Return [X, Y] of the center of cell containing provided text 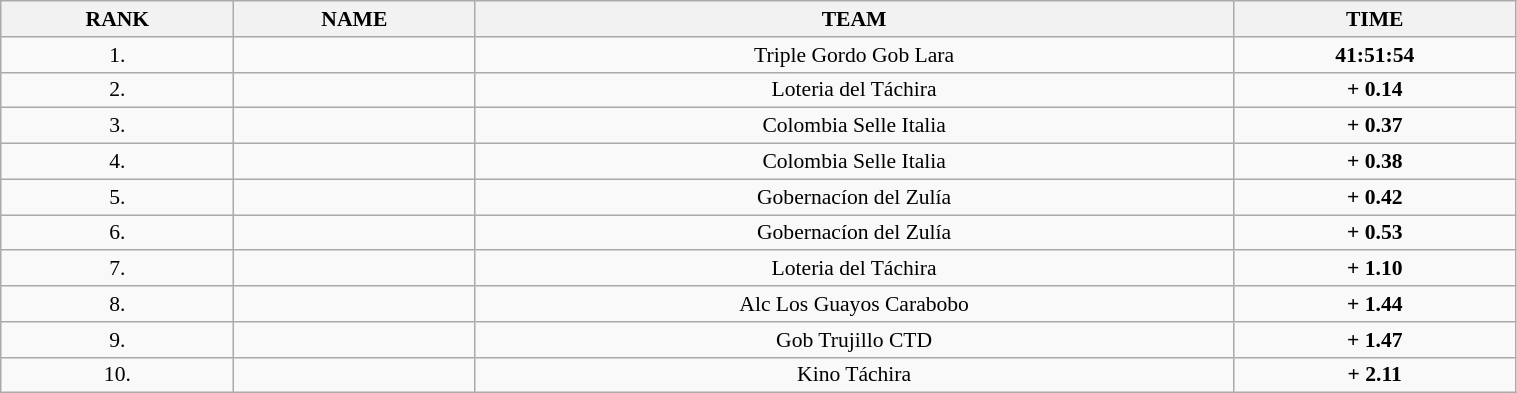
5. [118, 197]
41:51:54 [1374, 55]
Kino Táchira [854, 375]
2. [118, 90]
+ 1.47 [1374, 340]
7. [118, 269]
TEAM [854, 19]
Gob Trujillo CTD [854, 340]
+ 0.38 [1374, 162]
+ 0.14 [1374, 90]
10. [118, 375]
3. [118, 126]
Triple Gordo Gob Lara [854, 55]
1. [118, 55]
+ 0.37 [1374, 126]
6. [118, 233]
+ 2.11 [1374, 375]
9. [118, 340]
8. [118, 304]
+ 1.10 [1374, 269]
RANK [118, 19]
+ 1.44 [1374, 304]
NAME [354, 19]
Alc Los Guayos Carabobo [854, 304]
+ 0.53 [1374, 233]
TIME [1374, 19]
+ 0.42 [1374, 197]
4. [118, 162]
